Identify which cell holds the provided text, then report its [x, y] central coordinate. 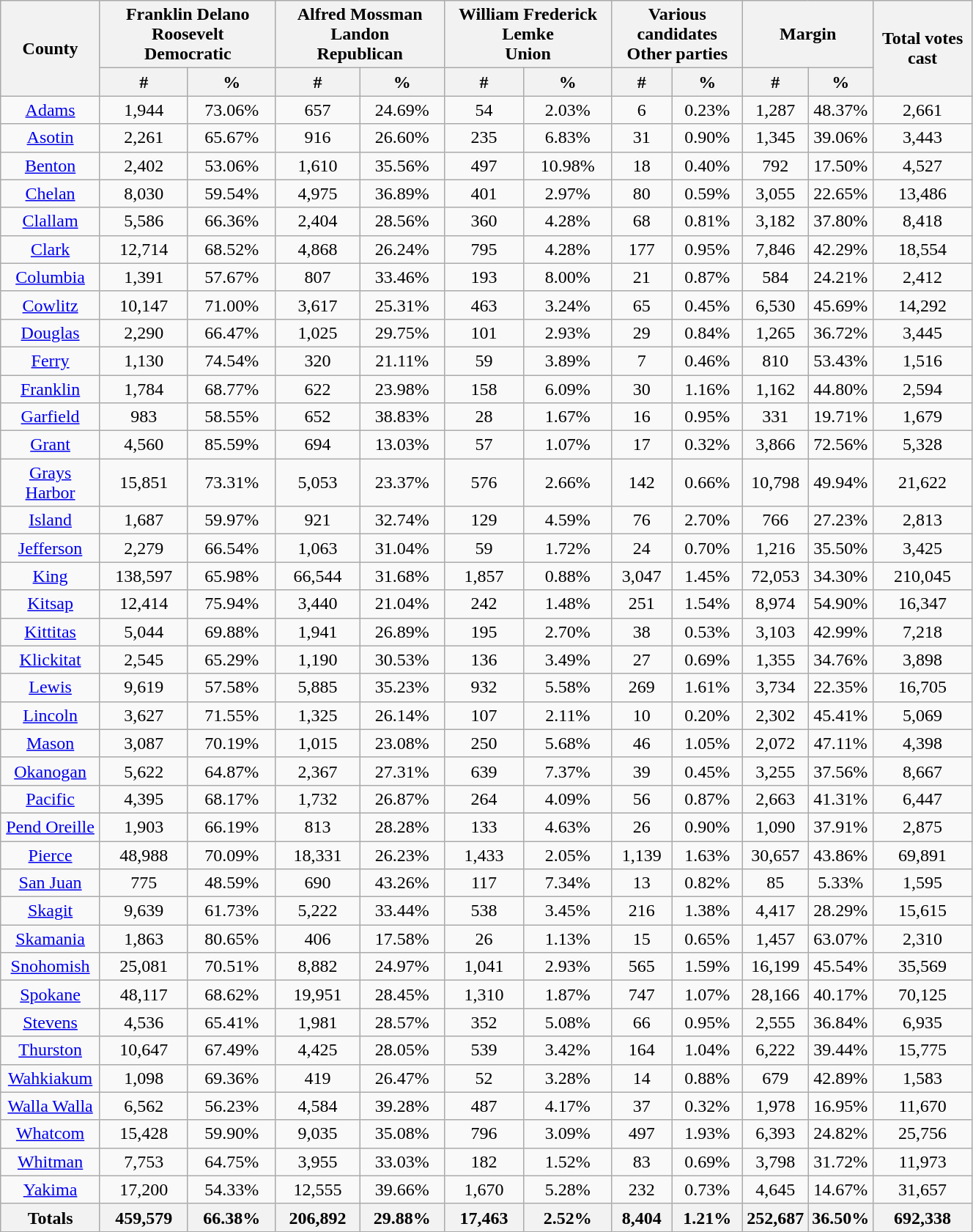
Total votes cast [923, 48]
45.69% [841, 305]
43.86% [841, 855]
12,414 [144, 604]
3.24% [568, 305]
5.58% [568, 687]
21,622 [923, 482]
107 [484, 715]
1,433 [484, 855]
250 [484, 743]
Wahkiakum [51, 1078]
1,670 [484, 1189]
1.54% [708, 604]
73.31% [232, 482]
1,391 [144, 277]
2.05% [568, 855]
182 [484, 1162]
35,569 [923, 967]
3.28% [568, 1078]
0.40% [708, 166]
932 [484, 687]
Grays Harbor [51, 482]
72.56% [841, 445]
County [51, 48]
28.56% [402, 221]
1,944 [144, 110]
4,417 [775, 911]
4,536 [144, 1022]
38 [642, 632]
2,072 [775, 743]
27 [642, 660]
Spokane [51, 995]
1.48% [568, 604]
61.73% [232, 911]
1.05% [708, 743]
56 [642, 799]
3,047 [642, 576]
1,457 [775, 939]
11,973 [923, 1162]
28.57% [402, 1022]
4.17% [568, 1106]
26.87% [402, 799]
810 [775, 361]
5.28% [568, 1189]
538 [484, 911]
269 [642, 687]
67.49% [232, 1050]
6.09% [568, 389]
Stevens [51, 1022]
71.00% [232, 305]
17 [642, 445]
264 [484, 799]
406 [318, 939]
1,090 [775, 827]
Island [51, 520]
1,190 [318, 660]
66.54% [232, 548]
3,734 [775, 687]
Yakima [51, 1189]
3,617 [318, 305]
8,418 [923, 221]
41.31% [841, 799]
52 [484, 1078]
24.69% [402, 110]
0.66% [708, 482]
0.70% [708, 548]
1,098 [144, 1078]
177 [642, 249]
10,647 [144, 1050]
69.36% [232, 1078]
28.28% [402, 827]
1.16% [708, 389]
6,530 [775, 305]
Jefferson [51, 548]
47.11% [841, 743]
65 [642, 305]
1.63% [708, 855]
2,594 [923, 389]
25.31% [402, 305]
68.62% [232, 995]
2,813 [923, 520]
0.20% [708, 715]
28,166 [775, 995]
0.73% [708, 1189]
10,147 [144, 305]
31 [642, 138]
34.30% [841, 576]
26.23% [402, 855]
21.04% [402, 604]
15,428 [144, 1134]
12,714 [144, 249]
1,903 [144, 827]
1.38% [708, 911]
916 [318, 138]
75.94% [232, 604]
31.72% [841, 1162]
5,622 [144, 771]
129 [484, 520]
35.08% [402, 1134]
4,645 [775, 1189]
15,775 [923, 1050]
15 [642, 939]
3,087 [144, 743]
3,440 [318, 604]
25,756 [923, 1134]
813 [318, 827]
7 [642, 361]
3,627 [144, 715]
Adams [51, 110]
Douglas [51, 333]
795 [484, 249]
26.24% [402, 249]
William Frederick LemkeUnion [528, 34]
Pierce [51, 855]
18 [642, 166]
6.83% [568, 138]
1,015 [318, 743]
210,045 [923, 576]
3,103 [775, 632]
766 [775, 520]
0.59% [708, 193]
101 [484, 333]
1,265 [775, 333]
65.29% [232, 660]
2,663 [775, 799]
39.66% [402, 1189]
Franklin Delano RooseveltDemocratic [188, 34]
1.61% [708, 687]
59.90% [232, 1134]
3,798 [775, 1162]
Various candidatesOther parties [677, 34]
37.56% [841, 771]
133 [484, 827]
775 [144, 883]
6,393 [775, 1134]
1,345 [775, 138]
31,657 [923, 1189]
9,639 [144, 911]
Snohomish [51, 967]
83 [642, 1162]
216 [642, 911]
16 [642, 417]
1,981 [318, 1022]
921 [318, 520]
Lewis [51, 687]
53.06% [232, 166]
7,846 [775, 249]
8,974 [775, 604]
31.68% [402, 576]
28.45% [402, 995]
0.23% [708, 110]
401 [484, 193]
39.44% [841, 1050]
33.46% [402, 277]
16,347 [923, 604]
1.45% [708, 576]
5.68% [568, 743]
King [51, 576]
8,882 [318, 967]
30 [642, 389]
48,117 [144, 995]
7,218 [923, 632]
65.67% [232, 138]
80 [642, 193]
320 [318, 361]
39.06% [841, 138]
34.76% [841, 660]
29 [642, 333]
1,025 [318, 333]
66,544 [318, 576]
3,425 [923, 548]
5,586 [144, 221]
164 [642, 1050]
1,610 [318, 166]
Klickitat [51, 660]
1,687 [144, 520]
1,130 [144, 361]
3,445 [923, 333]
70,125 [923, 995]
32.74% [402, 520]
1,863 [144, 939]
37.80% [841, 221]
6,562 [144, 1106]
43.26% [402, 883]
352 [484, 1022]
4,398 [923, 743]
1,941 [318, 632]
419 [318, 1078]
4.09% [568, 799]
1,732 [318, 799]
1.87% [568, 995]
28.05% [402, 1050]
42.89% [841, 1078]
36.84% [841, 1022]
796 [484, 1134]
4,584 [318, 1106]
242 [484, 604]
1,978 [775, 1106]
48.59% [232, 883]
5,222 [318, 911]
42.99% [841, 632]
0.82% [708, 883]
24.97% [402, 967]
14 [642, 1078]
5.08% [568, 1022]
9,619 [144, 687]
1,516 [923, 361]
Lincoln [51, 715]
17,200 [144, 1189]
1,310 [484, 995]
44.80% [841, 389]
1,784 [144, 389]
1.93% [708, 1134]
3,443 [923, 138]
48,988 [144, 855]
37.91% [841, 827]
49.94% [841, 482]
72,053 [775, 576]
252,687 [775, 1217]
27.23% [841, 520]
1.04% [708, 1050]
85.59% [232, 445]
2,367 [318, 771]
71.55% [232, 715]
Columbia [51, 277]
10,798 [775, 482]
36.72% [841, 333]
27.31% [402, 771]
2.97% [568, 193]
66.19% [232, 827]
13,486 [923, 193]
68.17% [232, 799]
19.71% [841, 417]
1,355 [775, 660]
983 [144, 417]
Asotin [51, 138]
14,292 [923, 305]
28 [484, 417]
6,222 [775, 1050]
37 [642, 1106]
Pend Oreille [51, 827]
58.55% [232, 417]
10.98% [568, 166]
7,753 [144, 1162]
57 [484, 445]
14.67% [841, 1189]
117 [484, 883]
18,554 [923, 249]
29.88% [402, 1217]
39 [642, 771]
2,412 [923, 277]
1,679 [923, 417]
251 [642, 604]
4,425 [318, 1050]
158 [484, 389]
13 [642, 883]
2,290 [144, 333]
7.34% [568, 883]
2,661 [923, 110]
13.03% [402, 445]
3.89% [568, 361]
66.47% [232, 333]
2,310 [923, 939]
63.07% [841, 939]
1,287 [775, 110]
69.88% [232, 632]
0.84% [708, 333]
565 [642, 967]
747 [642, 995]
23.98% [402, 389]
235 [484, 138]
Skamania [51, 939]
53.43% [841, 361]
70.19% [232, 743]
38.83% [402, 417]
3,182 [775, 221]
3.42% [568, 1050]
Okanogan [51, 771]
2.03% [568, 110]
21 [642, 277]
74.54% [232, 361]
807 [318, 277]
1,216 [775, 548]
679 [775, 1078]
Clallam [51, 221]
3,866 [775, 445]
17.50% [841, 166]
232 [642, 1189]
331 [775, 417]
16.95% [841, 1106]
1.67% [568, 417]
6 [642, 110]
33.44% [402, 911]
2.11% [568, 715]
3.45% [568, 911]
35.23% [402, 687]
Pacific [51, 799]
36.89% [402, 193]
193 [484, 277]
3.09% [568, 1134]
25,081 [144, 967]
4,868 [318, 249]
1.21% [708, 1217]
70.09% [232, 855]
66 [642, 1022]
65.98% [232, 576]
4.63% [568, 827]
66.36% [232, 221]
1,325 [318, 715]
40.17% [841, 995]
64.75% [232, 1162]
2,261 [144, 138]
1,595 [923, 883]
1,162 [775, 389]
3,055 [775, 193]
4.59% [568, 520]
24 [642, 548]
16,199 [775, 967]
San Juan [51, 883]
15,851 [144, 482]
576 [484, 482]
2,545 [144, 660]
35.50% [841, 548]
Kittitas [51, 632]
36.50% [841, 1217]
459,579 [144, 1217]
6,447 [923, 799]
68.77% [232, 389]
1,857 [484, 576]
80.65% [232, 939]
622 [318, 389]
2,302 [775, 715]
3,898 [923, 660]
1,063 [318, 548]
Grant [51, 445]
11,670 [923, 1106]
4,560 [144, 445]
Whatcom [51, 1134]
5,885 [318, 687]
23.08% [402, 743]
5,328 [923, 445]
24.21% [841, 277]
360 [484, 221]
65.41% [232, 1022]
5,069 [923, 715]
692,338 [923, 1217]
2,402 [144, 166]
12,555 [318, 1189]
17,463 [484, 1217]
0.46% [708, 361]
5,044 [144, 632]
68 [642, 221]
2,555 [775, 1022]
23.37% [402, 482]
Franklin [51, 389]
1.52% [568, 1162]
9,035 [318, 1134]
4,975 [318, 193]
206,892 [318, 1217]
0.81% [708, 221]
54 [484, 110]
1,041 [484, 967]
46 [642, 743]
39.28% [402, 1106]
24.82% [841, 1134]
Alfred Mossman LandonRepublican [360, 34]
1,139 [642, 855]
584 [775, 277]
463 [484, 305]
69,891 [923, 855]
2,875 [923, 827]
57.67% [232, 277]
138,597 [144, 576]
690 [318, 883]
694 [318, 445]
5,053 [318, 482]
7.37% [568, 771]
21.11% [402, 361]
26.14% [402, 715]
57.58% [232, 687]
Mason [51, 743]
2,279 [144, 548]
45.41% [841, 715]
31.04% [402, 548]
19,951 [318, 995]
2.66% [568, 482]
59.97% [232, 520]
3,955 [318, 1162]
Ferry [51, 361]
Totals [51, 1217]
487 [484, 1106]
1.13% [568, 939]
3,255 [775, 771]
3.49% [568, 660]
22.35% [841, 687]
Benton [51, 166]
18,331 [318, 855]
539 [484, 1050]
26.60% [402, 138]
66.38% [232, 1217]
Chelan [51, 193]
136 [484, 660]
54.33% [232, 1189]
652 [318, 417]
30.53% [402, 660]
48.37% [841, 110]
8,030 [144, 193]
2.52% [568, 1217]
16,705 [923, 687]
15,615 [923, 911]
Cowlitz [51, 305]
42.29% [841, 249]
5.33% [841, 883]
28.29% [841, 911]
45.54% [841, 967]
2,404 [318, 221]
Skagit [51, 911]
142 [642, 482]
Whitman [51, 1162]
22.65% [841, 193]
70.51% [232, 967]
8,667 [923, 771]
792 [775, 166]
Kitsap [51, 604]
33.03% [402, 1162]
4,395 [144, 799]
10 [642, 715]
76 [642, 520]
35.56% [402, 166]
8,404 [642, 1217]
26.47% [402, 1078]
1,583 [923, 1078]
657 [318, 110]
73.06% [232, 110]
Garfield [51, 417]
4,527 [923, 166]
Thurston [51, 1050]
30,657 [775, 855]
1.72% [568, 548]
Margin [808, 34]
1.59% [708, 967]
195 [484, 632]
Walla Walla [51, 1106]
0.65% [708, 939]
Clark [51, 249]
6,935 [923, 1022]
54.90% [841, 604]
64.87% [232, 771]
0.53% [708, 632]
29.75% [402, 333]
639 [484, 771]
17.58% [402, 939]
8.00% [568, 277]
59.54% [232, 193]
68.52% [232, 249]
56.23% [232, 1106]
85 [775, 883]
26.89% [402, 632]
